From the cell containing the given text, extract its center point as (X, Y) coordinate. 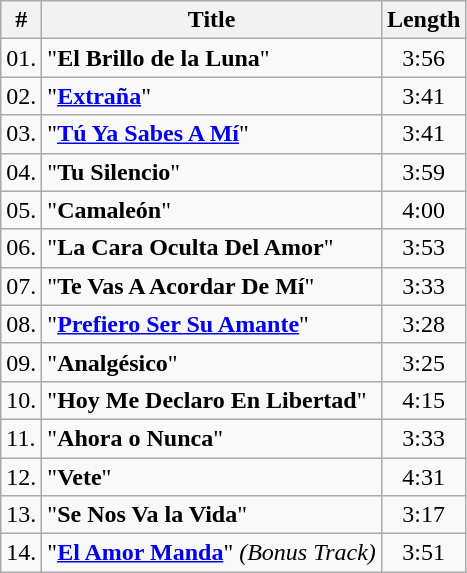
"Extraña" (212, 96)
06. (22, 248)
Title (212, 20)
04. (22, 172)
"Se Nos Va la Vida" (212, 515)
05. (22, 210)
3:56 (423, 58)
3:25 (423, 362)
Length (423, 20)
09. (22, 362)
"Tu Silencio" (212, 172)
01. (22, 58)
4:00 (423, 210)
10. (22, 400)
"Prefiero Ser Su Amante" (212, 324)
"Vete" (212, 477)
"El Amor Manda" (Bonus Track) (212, 553)
3:59 (423, 172)
3:51 (423, 553)
"Ahora o Nunca" (212, 438)
03. (22, 134)
08. (22, 324)
13. (22, 515)
3:53 (423, 248)
02. (22, 96)
"Te Vas A Acordar De Mí" (212, 286)
"Camaleón" (212, 210)
07. (22, 286)
3:28 (423, 324)
"Hoy Me Declaro En Libertad" (212, 400)
"La Cara Oculta Del Amor" (212, 248)
14. (22, 553)
4:31 (423, 477)
"Tú Ya Sabes A Mí" (212, 134)
"El Brillo de la Luna" (212, 58)
"Analgésico" (212, 362)
4:15 (423, 400)
12. (22, 477)
# (22, 20)
11. (22, 438)
3:17 (423, 515)
